Return [x, y] of the center of cell containing provided text 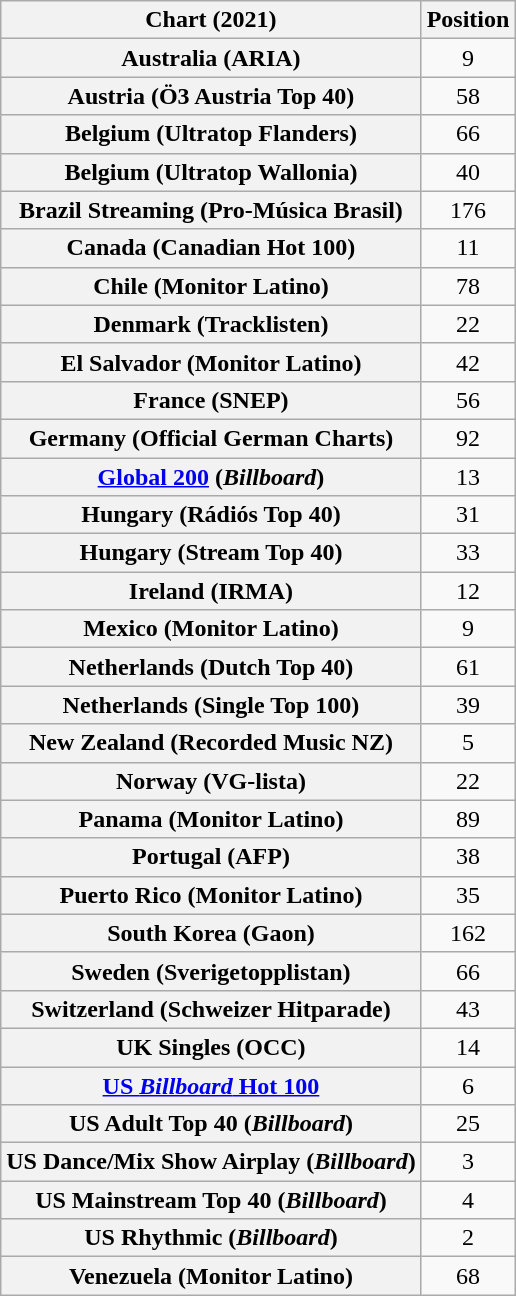
Brazil Streaming (Pro-Música Brasil) [211, 210]
Ireland (IRMA) [211, 591]
Hungary (Stream Top 40) [211, 553]
31 [468, 515]
Hungary (Rádiós Top 40) [211, 515]
Position [468, 20]
El Salvador (Monitor Latino) [211, 362]
US Mainstream Top 40 (Billboard) [211, 1200]
176 [468, 210]
US Rhythmic (Billboard) [211, 1238]
Austria (Ö3 Austria Top 40) [211, 96]
58 [468, 96]
Global 200 (Billboard) [211, 477]
40 [468, 172]
US Dance/Mix Show Airplay (Billboard) [211, 1162]
162 [468, 933]
Panama (Monitor Latino) [211, 819]
92 [468, 438]
89 [468, 819]
2 [468, 1238]
Venezuela (Monitor Latino) [211, 1276]
UK Singles (OCC) [211, 1047]
33 [468, 553]
39 [468, 705]
56 [468, 400]
3 [468, 1162]
61 [468, 667]
Denmark (Tracklisten) [211, 324]
Belgium (Ultratop Flanders) [211, 134]
13 [468, 477]
Canada (Canadian Hot 100) [211, 248]
11 [468, 248]
Switzerland (Schweizer Hitparade) [211, 1009]
68 [468, 1276]
Germany (Official German Charts) [211, 438]
Sweden (Sverigetopplistan) [211, 971]
25 [468, 1124]
Australia (ARIA) [211, 58]
4 [468, 1200]
Chart (2021) [211, 20]
France (SNEP) [211, 400]
US Billboard Hot 100 [211, 1085]
Netherlands (Single Top 100) [211, 705]
35 [468, 895]
78 [468, 286]
Belgium (Ultratop Wallonia) [211, 172]
42 [468, 362]
14 [468, 1047]
Chile (Monitor Latino) [211, 286]
5 [468, 743]
Portugal (AFP) [211, 857]
Netherlands (Dutch Top 40) [211, 667]
12 [468, 591]
38 [468, 857]
Norway (VG-lista) [211, 781]
Puerto Rico (Monitor Latino) [211, 895]
New Zealand (Recorded Music NZ) [211, 743]
US Adult Top 40 (Billboard) [211, 1124]
Mexico (Monitor Latino) [211, 629]
43 [468, 1009]
6 [468, 1085]
South Korea (Gaon) [211, 933]
